Pinpoint the cell where the given text exists, returning its [X, Y] midpoint coordinate. 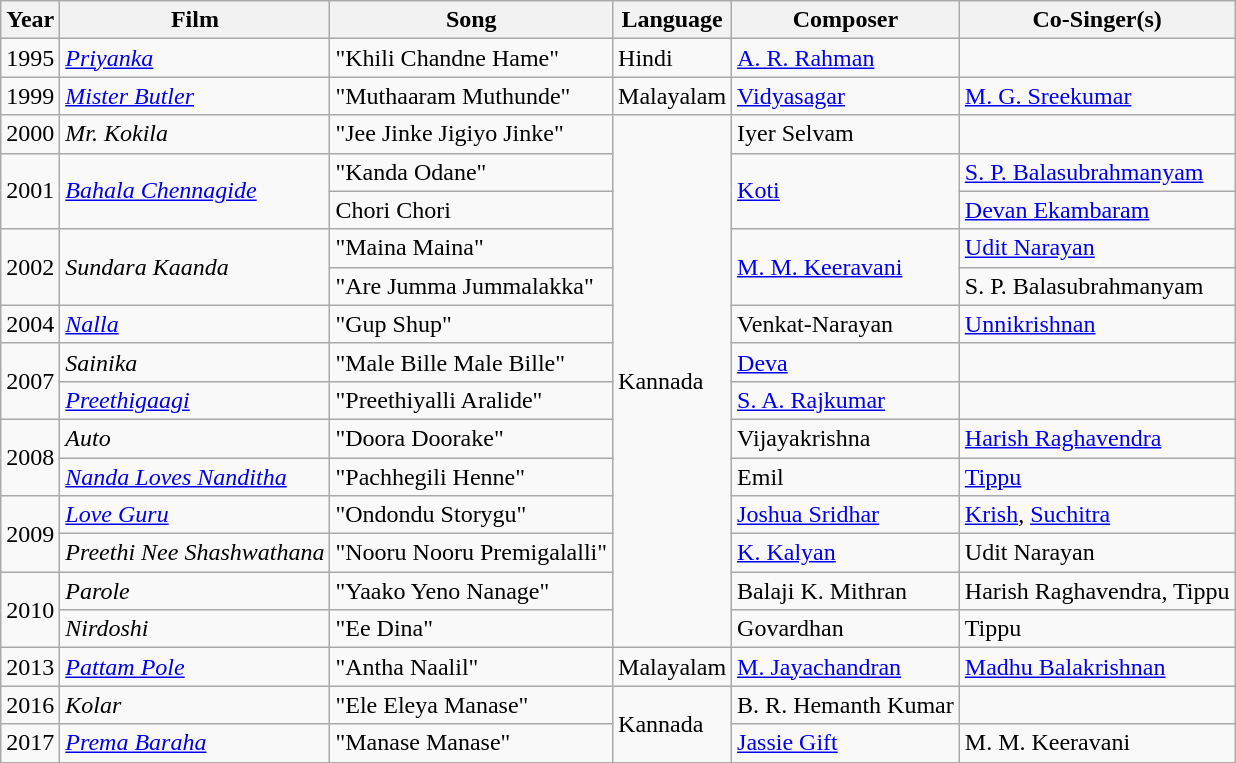
"Antha Naalil" [472, 667]
Year [30, 20]
Koti [846, 191]
Sundara Kaanda [195, 267]
2001 [30, 191]
"Gup Shup" [472, 324]
Harish Raghavendra, Tippu [1097, 591]
Kolar [195, 705]
"Manase Manase" [472, 743]
Unnikrishnan [1097, 324]
2013 [30, 667]
M. Jayachandran [846, 667]
S. A. Rajkumar [846, 400]
Nalla [195, 324]
"Khili Chandne Hame" [472, 58]
Language [672, 20]
Parole [195, 591]
1995 [30, 58]
"Jee Jinke Jigiyo Jinke" [472, 134]
"Ee Dina" [472, 629]
Song [472, 20]
2000 [30, 134]
Balaji K. Mithran [846, 591]
"Ondondu Storygu" [472, 515]
Vijayakrishna [846, 438]
Deva [846, 362]
"Pachhegili Henne" [472, 477]
"Preethiyalli Aralide" [472, 400]
Hindi [672, 58]
"Muthaaram Muthunde" [472, 96]
"Maina Maina" [472, 248]
1999 [30, 96]
Auto [195, 438]
"Nooru Nooru Premigalalli" [472, 553]
Composer [846, 20]
Priyanka [195, 58]
Preethigaagi [195, 400]
Madhu Balakrishnan [1097, 667]
Joshua Sridhar [846, 515]
Sainika [195, 362]
"Are Jumma Jummalakka" [472, 286]
2007 [30, 381]
K. Kalyan [846, 553]
2016 [30, 705]
Mister Butler [195, 96]
Film [195, 20]
Mr. Kokila [195, 134]
Bahala Chennagide [195, 191]
2004 [30, 324]
Pattam Pole [195, 667]
Nanda Loves Nanditha [195, 477]
Govardhan [846, 629]
"Ele Eleya Manase" [472, 705]
2017 [30, 743]
"Yaako Yeno Nanage" [472, 591]
Jassie Gift [846, 743]
B. R. Hemanth Kumar [846, 705]
Prema Baraha [195, 743]
M. G. Sreekumar [1097, 96]
Nirdoshi [195, 629]
2009 [30, 534]
2010 [30, 610]
A. R. Rahman [846, 58]
Preethi Nee Shashwathana [195, 553]
Iyer Selvam [846, 134]
2002 [30, 267]
"Doora Doorake" [472, 438]
Emil [846, 477]
"Kanda Odane" [472, 172]
2008 [30, 457]
Chori Chori [472, 210]
Vidyasagar [846, 96]
Harish Raghavendra [1097, 438]
Krish, Suchitra [1097, 515]
Venkat-Narayan [846, 324]
Devan Ekambaram [1097, 210]
Co-Singer(s) [1097, 20]
Love Guru [195, 515]
"Male Bille Male Bille" [472, 362]
